Capture the cell that displays the provided text and extract its [X, Y] central coordinate. 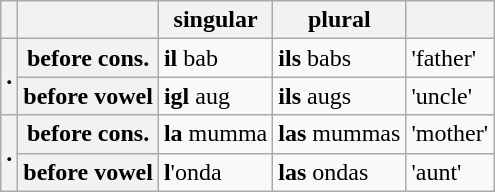
ils babs [340, 58]
la mumma [215, 134]
igl aug [215, 96]
ils augs [340, 96]
las ondas [340, 172]
las mummas [340, 134]
'mother' [450, 134]
il bab [215, 58]
'father' [450, 58]
'uncle' [450, 96]
l'onda [215, 172]
plural [340, 20]
singular [215, 20]
'aunt' [450, 172]
